Output the (x, y) coordinate of the center of the cell containing the given text.  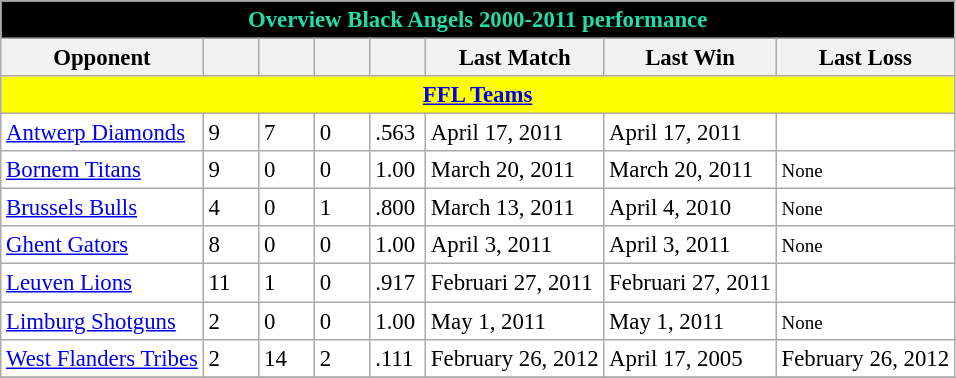
.111 (398, 358)
.563 (398, 133)
.917 (398, 283)
April 4, 2010 (690, 208)
8 (231, 245)
Antwerp Diamonds (102, 133)
Ghent Gators (102, 245)
Last Match (515, 58)
March 13, 2011 (515, 208)
FFL Teams (478, 95)
4 (231, 208)
Brussels Bulls (102, 208)
Overview Black Angels 2000-2011 performance (478, 20)
11 (231, 283)
Limburg Shotguns (102, 321)
Bornem Titans (102, 170)
Leuven Lions (102, 283)
Last Win (690, 58)
Opponent (102, 58)
Last Loss (865, 58)
7 (287, 133)
14 (287, 358)
April 17, 2005 (690, 358)
West Flanders Tribes (102, 358)
.800 (398, 208)
